From the cell containing the given text, extract its center point as (X, Y) coordinate. 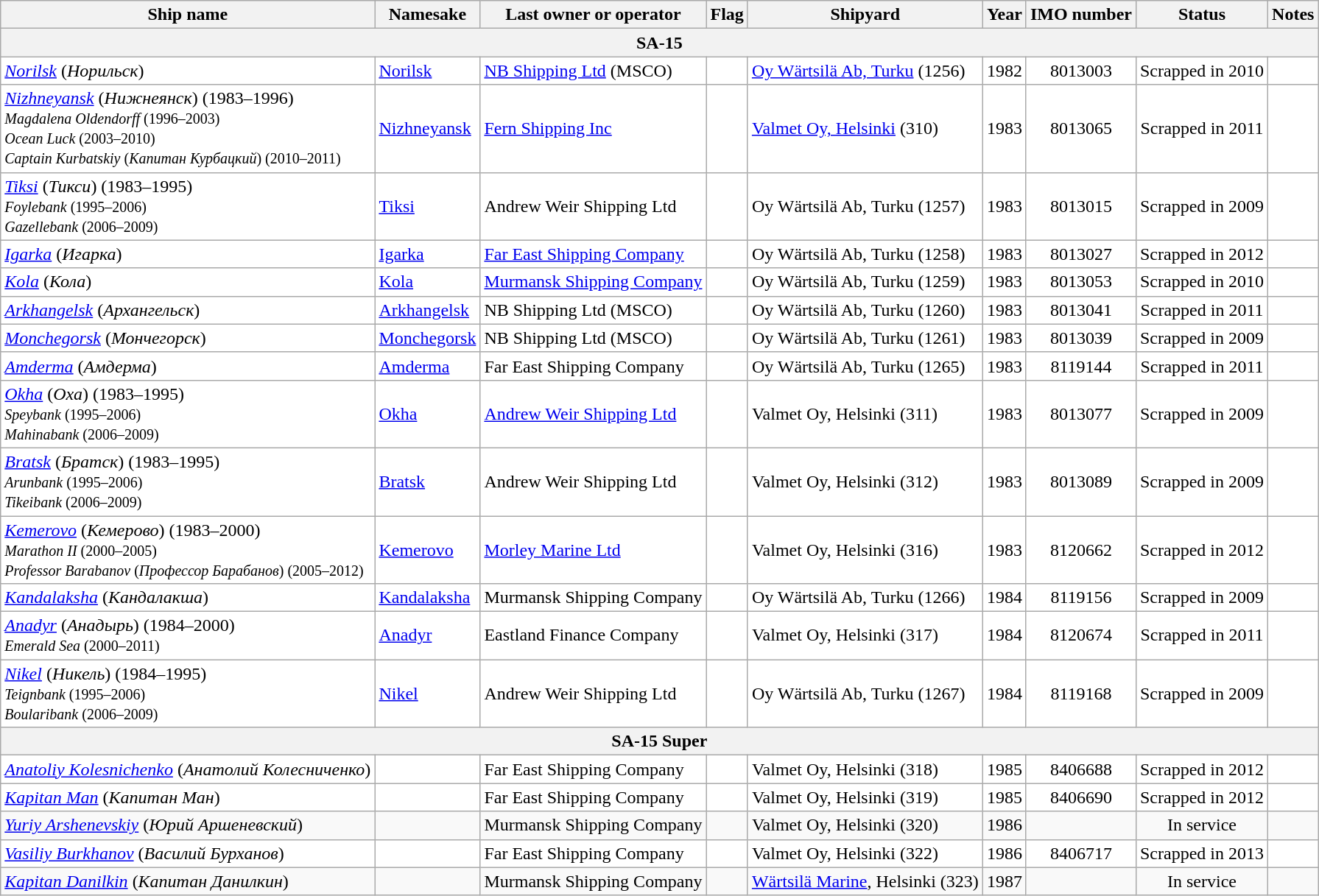
Year (1005, 15)
8013027 (1081, 254)
Oy Wärtsilä Ab, Turku (1256) (865, 71)
Vasiliy Burkhanov (Василий Бурханов) (188, 853)
Oy Wärtsilä Ab, Turku (1257) (865, 206)
Kapitan Man (Капитан Ман) (188, 797)
8406717 (1081, 853)
Nizhneyansk (Нижнеянск) (1983–1996)Magdalena Oldendorff (1996–2003) Ocean Luck (2003–2010) Captain Kurbatskiy (Капитан Курбацкий) (2010–2011) (188, 128)
Nikel (427, 694)
Oy Wärtsilä Ab, Turku (1266) (865, 598)
Scrapped in 2013 (1202, 853)
8119156 (1081, 598)
8013039 (1081, 338)
Monchegorsk (Мончегорск) (188, 338)
8406690 (1081, 797)
Kapitan Danilkin (Капитан Данилкин) (188, 881)
Valmet Oy, Helsinki (318) (865, 769)
SA-15 (660, 43)
Kola (427, 282)
Anadyr (427, 636)
8013003 (1081, 71)
Eastland Finance Company (594, 636)
Amderma (Амдерма) (188, 366)
8013077 (1081, 414)
Valmet Oy, Helsinki (317) (865, 636)
Norilsk (427, 71)
Valmet Oy, Helsinki (311) (865, 414)
Bratsk (427, 481)
Okha (Оха) (1983–1995) Speybank (1995–2006) Mahinabank (2006–2009) (188, 414)
Shipyard (865, 15)
8406688 (1081, 769)
Ship name (188, 15)
Anadyr (Анадырь) (1984–2000) Emerald Sea (2000–2011) (188, 636)
Status (1202, 15)
8013015 (1081, 206)
Valmet Oy, Helsinki (312) (865, 481)
8013041 (1081, 310)
Wärtsilä Marine, Helsinki (323) (865, 881)
Kola (Кола) (188, 282)
1982 (1005, 71)
Oy Wärtsilä Ab, Turku (1260) (865, 310)
Arkhangelsk (427, 310)
8013053 (1081, 282)
Bratsk (Братск) (1983–1995) Arunbank (1995–2006) Tikeibank (2006–2009) (188, 481)
Oy Wärtsilä Ab, Turku (1265) (865, 366)
Tiksi (427, 206)
Kemerovo (427, 549)
Igarka (Игарка) (188, 254)
Tiksi (Тикси) (1983–1995) Foylebank (1995–2006) Gazellebank (2006–2009) (188, 206)
8120674 (1081, 636)
Valmet Oy, Helsinki (319) (865, 797)
Oy Wärtsilä Ab, Turku (1261) (865, 338)
Okha (427, 414)
Morley Marine Ltd (594, 549)
Namesake (427, 15)
8013065 (1081, 128)
IMO number (1081, 15)
Valmet Oy, Helsinki (322) (865, 853)
Nizhneyansk (427, 128)
Amderma (427, 366)
Nikel (Никель) (1984–1995) Teignbank (1995–2006) Boularibank (2006–2009) (188, 694)
Anatoliy Kolesnichenko (Анатолий Колесниченко) (188, 769)
Norilsk (Норильск) (188, 71)
Kandalaksha (427, 598)
Oy Wärtsilä Ab, Turku (1267) (865, 694)
Valmet Oy, Helsinki (310) (865, 128)
Kemerovo (Кемерово) (1983–2000) Marathon II (2000–2005) Professor Barabanov (Профессор Барабанов) (2005–2012) (188, 549)
Fern Shipping Inc (594, 128)
Notes (1293, 15)
8119168 (1081, 694)
Oy Wärtsilä Ab, Turku (1258) (865, 254)
Oy Wärtsilä Ab, Turku (1259) (865, 282)
Monchegorsk (427, 338)
Last owner or operator (594, 15)
Yuriy Arshenevskiy (Юрий Аршеневский) (188, 825)
Igarka (427, 254)
SA-15 Super (660, 741)
Valmet Oy, Helsinki (316) (865, 549)
Valmet Oy, Helsinki (320) (865, 825)
8120662 (1081, 549)
8013089 (1081, 481)
Arkhangelsk (Архангельск) (188, 310)
Flag (727, 15)
1987 (1005, 881)
8119144 (1081, 366)
Kandalaksha (Кандалакша) (188, 598)
